Determine the (x, y) coordinate at the center of the cell enclosing the given text.  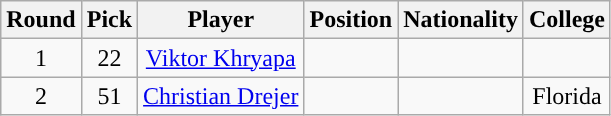
Player (221, 20)
Round (41, 20)
1 (41, 58)
51 (109, 96)
Nationality (461, 20)
Florida (566, 96)
22 (109, 58)
College (566, 20)
Viktor Khryapa (221, 58)
Position (351, 20)
Christian Drejer (221, 96)
Pick (109, 20)
2 (41, 96)
